Detect which cell encompasses the target text, then output its [X, Y] center coordinate. 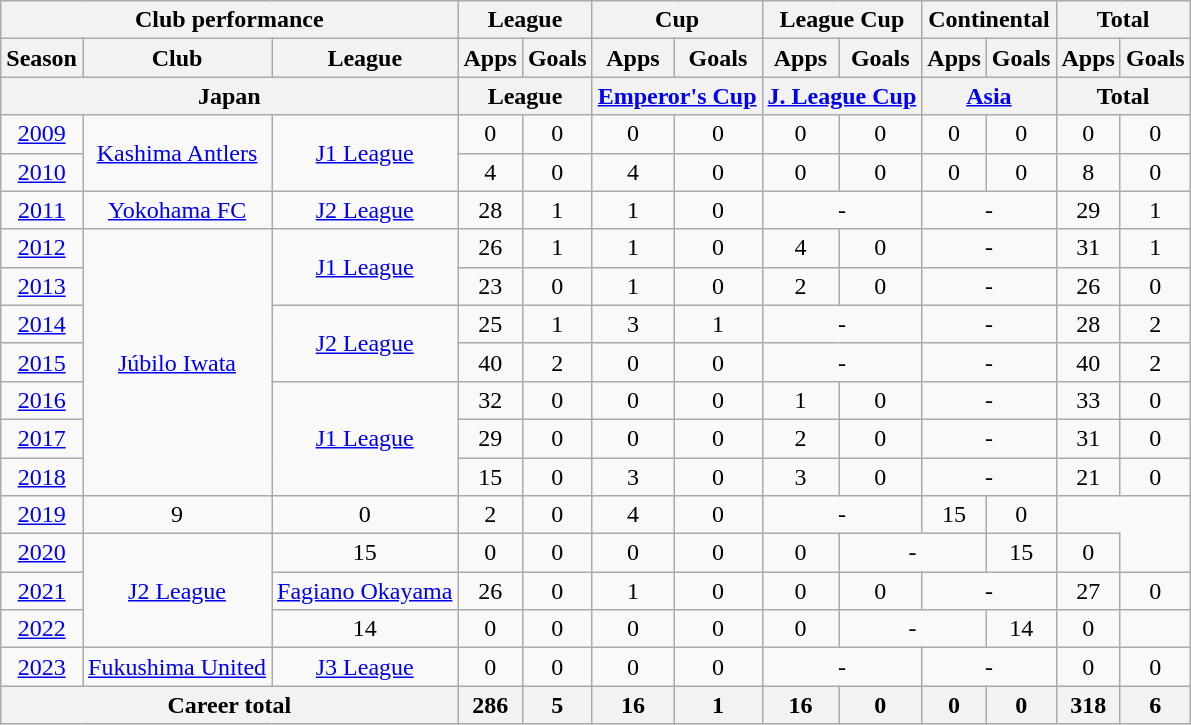
2012 [42, 248]
Kashima Antlers [176, 153]
2013 [42, 286]
2023 [42, 667]
33 [1088, 400]
8 [1088, 172]
32 [490, 400]
2022 [42, 629]
25 [490, 324]
2014 [42, 324]
23 [490, 286]
Fagiano Okayama [365, 591]
Asia [989, 96]
Club [176, 58]
2018 [42, 477]
Fukushima United [176, 667]
Season [42, 58]
League Cup [842, 20]
Emperor's Cup [677, 96]
6 [1155, 705]
2021 [42, 591]
2011 [42, 210]
2009 [42, 134]
27 [1088, 591]
Club performance [230, 20]
Career total [230, 705]
2015 [42, 362]
286 [490, 705]
J. League Cup [842, 96]
Cup [677, 20]
2010 [42, 172]
2019 [42, 515]
J3 League [365, 667]
2016 [42, 400]
9 [176, 515]
21 [1088, 477]
Japan [230, 96]
Júbilo Iwata [176, 362]
2017 [42, 438]
Continental [989, 20]
5 [557, 705]
Yokohama FC [176, 210]
2020 [42, 553]
318 [1088, 705]
